Pinpoint the cell where the given text exists, returning its (x, y) midpoint coordinate. 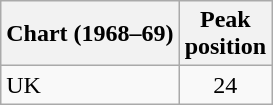
Chart (1968–69) (90, 34)
Peakposition (225, 34)
UK (90, 85)
24 (225, 85)
